Locate the cell with the specified text and output its (x, y) center coordinate. 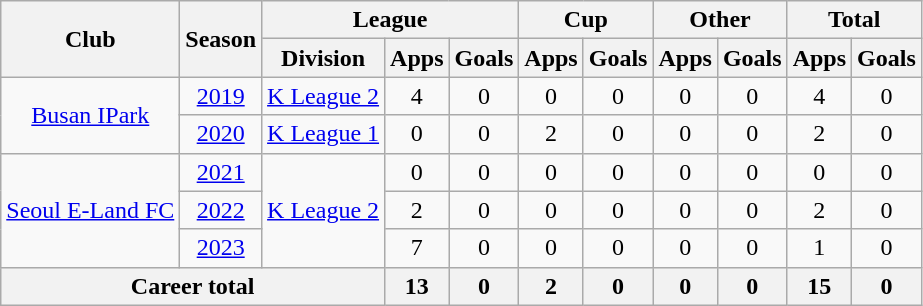
Division (324, 58)
2020 (221, 134)
1 (819, 248)
13 (417, 286)
Club (90, 39)
2021 (221, 172)
Career total (193, 286)
League (390, 20)
Busan IPark (90, 115)
Season (221, 39)
2022 (221, 210)
Total (854, 20)
2019 (221, 96)
Other (720, 20)
K League 1 (324, 134)
15 (819, 286)
Seoul E-Land FC (90, 210)
Cup (586, 20)
2023 (221, 248)
7 (417, 248)
